Determine the [x, y] coordinate at the center of the cell enclosing the given text.  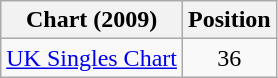
Position [229, 20]
UK Singles Chart [92, 58]
36 [229, 58]
Chart (2009) [92, 20]
